Capture the cell that displays the provided text and extract its [x, y] central coordinate. 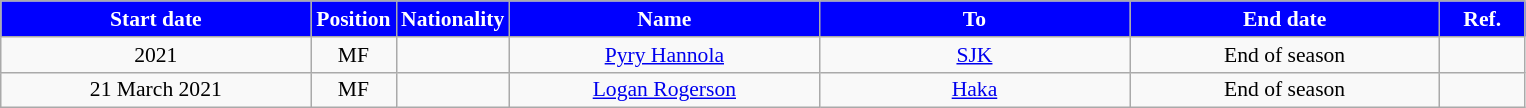
Logan Rogerson [664, 90]
Name [664, 19]
21 March 2021 [156, 90]
Nationality [452, 19]
2021 [156, 55]
Haka [974, 90]
Pyry Hannola [664, 55]
To [974, 19]
Ref. [1482, 19]
Position [354, 19]
Start date [156, 19]
SJK [974, 55]
End date [1285, 19]
